Pinpoint the cell where the given text exists, returning its [x, y] midpoint coordinate. 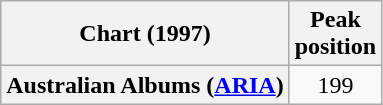
Peakposition [335, 34]
Chart (1997) [145, 34]
199 [335, 85]
Australian Albums (ARIA) [145, 85]
